Provide the [x, y] coordinate of the cell's center where the given text is located.  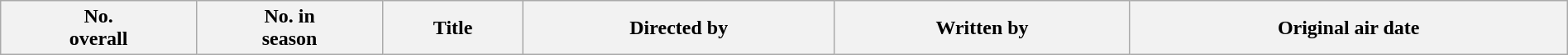
Original air date [1348, 28]
Written by [982, 28]
Directed by [678, 28]
No.overall [99, 28]
No. inseason [289, 28]
Title [453, 28]
